Search for the cell housing the specified text and yield its (X, Y) center coordinate. 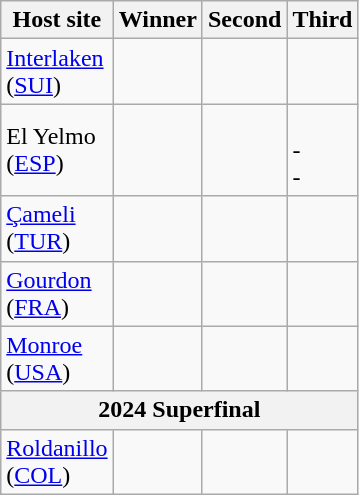
El Yelmo (ESP) (57, 150)
Winner (158, 20)
Roldanillo (COL) (57, 462)
Monroe (USA) (57, 358)
Interlaken (SUI) (57, 72)
Gourdon (FRA) (57, 294)
- - (322, 150)
2024 Superfinal (180, 410)
Çameli (TUR) (57, 228)
Second (244, 20)
Third (322, 20)
Host site (57, 20)
